Pinpoint the cell where the given text exists, returning its (X, Y) midpoint coordinate. 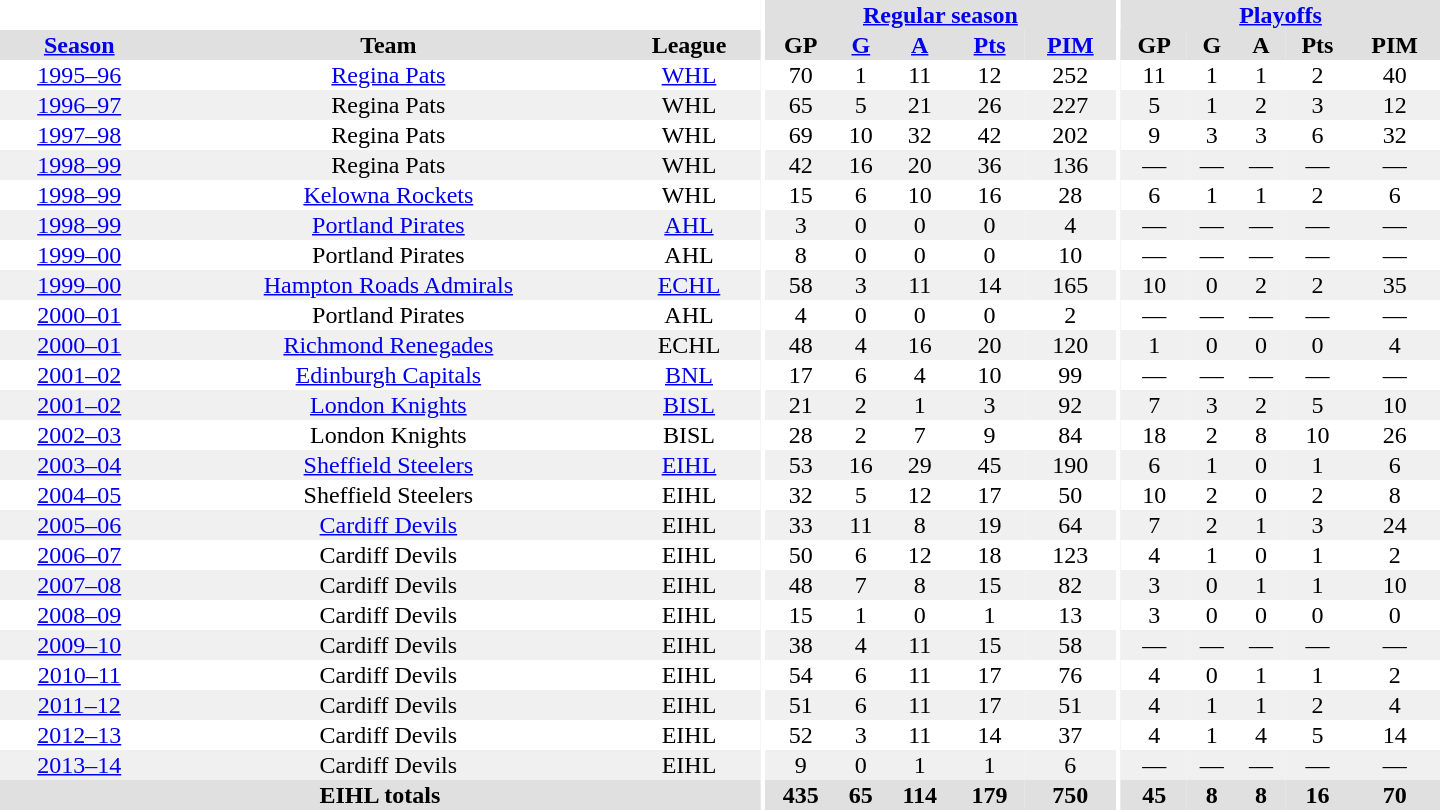
2011–12 (80, 705)
24 (1394, 525)
114 (920, 795)
13 (1070, 615)
2013–14 (80, 765)
Regular season (940, 15)
54 (800, 675)
165 (1070, 285)
76 (1070, 675)
190 (1070, 465)
Season (80, 45)
120 (1070, 345)
Edinburgh Capitals (389, 375)
92 (1070, 405)
2009–10 (80, 645)
750 (1070, 795)
Playoffs (1280, 15)
99 (1070, 375)
2005–06 (80, 525)
2006–07 (80, 555)
2004–05 (80, 495)
Kelowna Rockets (389, 195)
Richmond Renegades (389, 345)
40 (1394, 75)
2003–04 (80, 465)
52 (800, 735)
36 (990, 165)
64 (1070, 525)
Hampton Roads Admirals (389, 285)
84 (1070, 435)
37 (1070, 735)
League (689, 45)
82 (1070, 585)
Team (389, 45)
179 (990, 795)
2008–09 (80, 615)
227 (1070, 105)
19 (990, 525)
252 (1070, 75)
38 (800, 645)
1996–97 (80, 105)
69 (800, 135)
123 (1070, 555)
29 (920, 465)
435 (800, 795)
53 (800, 465)
1995–96 (80, 75)
2010–11 (80, 675)
33 (800, 525)
BNL (689, 375)
1997–98 (80, 135)
202 (1070, 135)
136 (1070, 165)
2012–13 (80, 735)
2002–03 (80, 435)
EIHL totals (380, 795)
35 (1394, 285)
2007–08 (80, 585)
